Scan for the cell matching the given text and deliver its (X, Y) coordinate at center. 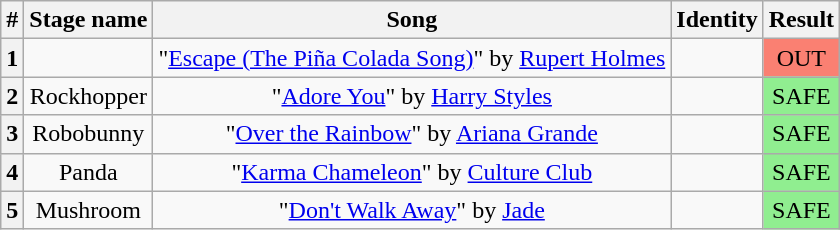
3 (12, 134)
# (12, 20)
2 (12, 96)
Rockhopper (88, 96)
"Don't Walk Away" by Jade (412, 210)
Robobunny (88, 134)
Panda (88, 172)
4 (12, 172)
Result (801, 20)
Song (412, 20)
"Over the Rainbow" by Ariana Grande (412, 134)
Stage name (88, 20)
1 (12, 58)
5 (12, 210)
Mushroom (88, 210)
"Adore You" by Harry Styles (412, 96)
"Karma Chameleon" by Culture Club (412, 172)
OUT (801, 58)
"Escape (The Piña Colada Song)" by Rupert Holmes (412, 58)
Identity (717, 20)
